Provide the [X, Y] coordinate of the cell's center where the given text is located.  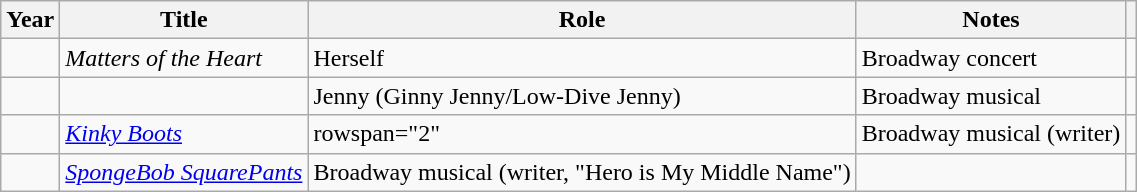
rowspan="2" [582, 134]
Role [582, 20]
Herself [582, 58]
Kinky Boots [184, 134]
Broadway musical (writer, "Hero is My Middle Name") [582, 172]
Matters of the Heart [184, 58]
Jenny (Ginny Jenny/Low-Dive Jenny) [582, 96]
Notes [991, 20]
Broadway concert [991, 58]
Broadway musical [991, 96]
SpongeBob SquarePants [184, 172]
Title [184, 20]
Broadway musical (writer) [991, 134]
Year [30, 20]
